Detect which cell encompasses the target text, then output its [x, y] center coordinate. 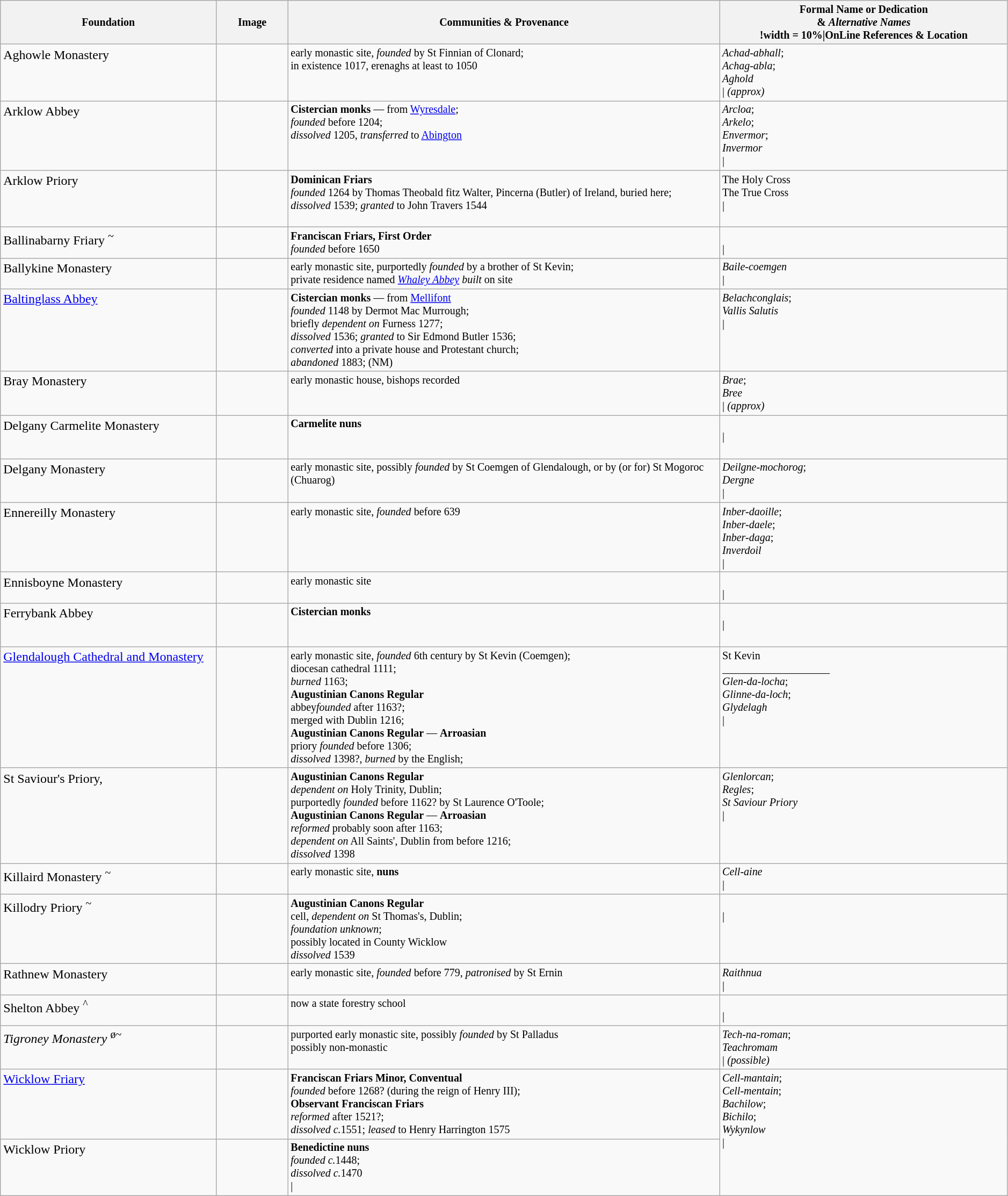
early monastic site, purportedly founded by a brother of St Kevin;private residence named Whaley Abbey built on site [504, 273]
Formal Name or Dedication & Alternative Names!width = 10%|OnLine References & Location [864, 23]
early monastic site, nuns [504, 879]
Glendalough Cathedral and Monastery [108, 707]
Glenlorcan;Regles;St Saviour Priory| [864, 816]
Tigroney Monastery ø~ [108, 1048]
Belachconglais;Vallis Salutis| [864, 330]
Wicklow Friary [108, 1104]
Cell-aine| [864, 879]
early monastic house, bishops recorded [504, 393]
Inber-daoille;Inber-daele;Inber-daga;Inverdoil| [864, 537]
St Kevin____________________Glen-da-locha;Glinne-da-loch;Glydelagh| [864, 707]
Rathnew Monastery [108, 979]
Benedictine nunsfounded c.1448;dissolved c.1470| [504, 1167]
Cistercian monks [504, 625]
The Holy CrossThe True Cross| [864, 199]
Killodry Priory ~ [108, 930]
Image [252, 23]
Communities & Provenance [504, 23]
Ferrybank Abbey [108, 625]
Shelton Abbey ^ [108, 1010]
Brae;Bree| (approx) [864, 393]
Cell-mantain;Cell-mentain;Bachilow;Bichilo;Wykynlow| [864, 1133]
purported early monastic site, possibly founded by St Palladuspossibly non-monastic [504, 1048]
Arklow Abbey [108, 135]
early monastic site, founded before 639 [504, 537]
Foundation [108, 23]
Delgany Monastery [108, 480]
Augustinian Canons Regularcell, dependent on St Thomas's, Dublin;foundation unknown;possibly located in County Wicklowdissolved 1539 [504, 930]
early monastic site [504, 588]
Achad-abhall;Achag-abla;Aghold| (approx) [864, 73]
Killaird Monastery ~ [108, 879]
Franciscan Friars, First Orderfounded before 1650 [504, 243]
early monastic site, founded before 779, patronised by St Ernin [504, 979]
now a state forestry school [504, 1010]
Ennisboyne Monastery [108, 588]
Ennereilly Monastery [108, 537]
Tech-na-roman;Teachromam| (possible) [864, 1048]
Ballinabarny Friary ~ [108, 243]
Ballykine Monastery [108, 273]
Baltinglass Abbey [108, 330]
St Saviour's Priory, [108, 816]
Arcloa;Arkelo;Envermor;Invermor| [864, 135]
Carmelite nuns [504, 437]
Dominican Friarsfounded 1264 by Thomas Theobald fitz Walter, Pincerna (Butler) of Ireland, buried here;dissolved 1539; granted to John Travers 1544 [504, 199]
Delgany Carmelite Monastery [108, 437]
Baile-coemgen| [864, 273]
Bray Monastery [108, 393]
Arklow Priory [108, 199]
Cistercian monks — from Wyresdale;founded before 1204;dissolved 1205, transferred to Abington [504, 135]
Deilgne-mochorog;Dergne| [864, 480]
early monastic site, founded by St Finnian of Clonard;in existence 1017, erenaghs at least to 1050 [504, 73]
early monastic site, possibly founded by St Coemgen of Glendalough, or by (or for) St Mogoroc (Chuarog) [504, 480]
Raithnua| [864, 979]
Wicklow Priory [108, 1167]
Aghowle Monastery [108, 73]
